For the text-containing cell, return its midpoint in [X, Y] coordinate format. 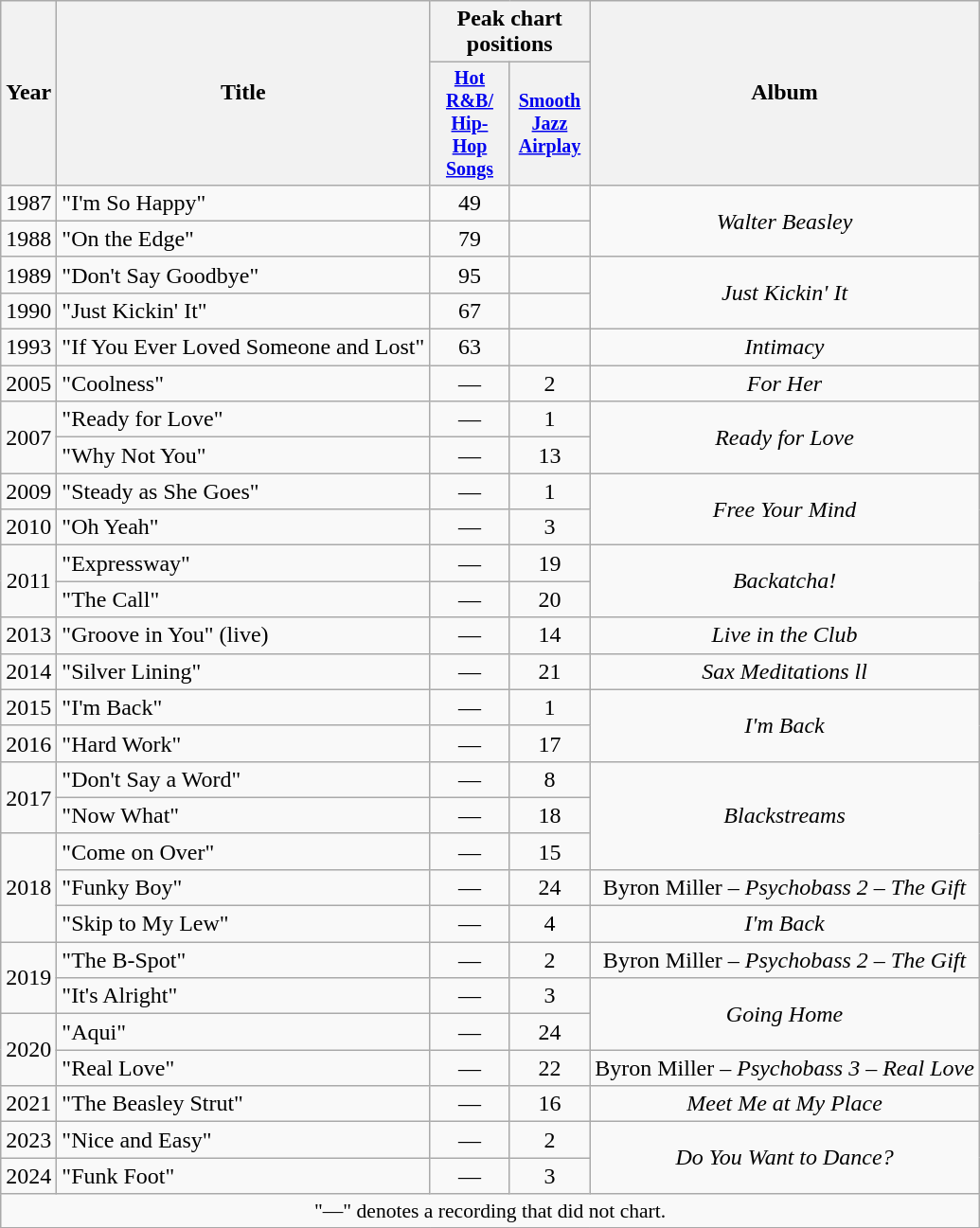
"It's Alright" [243, 996]
"Ready for Love" [243, 419]
2021 [28, 1104]
2015 [28, 707]
Hot R&B/Hip-HopSongs [470, 123]
14 [549, 635]
Album [785, 93]
Intimacy [785, 347]
13 [549, 455]
2010 [28, 527]
"Coolness" [243, 383]
1987 [28, 203]
21 [549, 671]
"Aqui" [243, 1032]
"Don't Say Goodbye" [243, 275]
15 [549, 851]
"Real Love" [243, 1068]
Live in the Club [785, 635]
Peak chart positions [509, 32]
"Expressway" [243, 563]
2020 [28, 1050]
1990 [28, 311]
1989 [28, 275]
"Funky Boy" [243, 887]
"Just Kickin' It" [243, 311]
79 [470, 239]
19 [549, 563]
2013 [28, 635]
"I'm So Happy" [243, 203]
For Her [785, 383]
"If You Ever Loved Someone and Lost" [243, 347]
2019 [28, 978]
"Silver Lining" [243, 671]
"Groove in You" (live) [243, 635]
"Why Not You" [243, 455]
95 [470, 275]
Backatcha! [785, 581]
"Funk Foot" [243, 1176]
8 [549, 779]
2007 [28, 437]
Do You Want to Dance? [785, 1158]
"Steady as She Goes" [243, 491]
Just Kickin' It [785, 293]
Going Home [785, 1014]
"Nice and Easy" [243, 1140]
2016 [28, 743]
Title [243, 93]
"The B-Spot" [243, 960]
"Come on Over" [243, 851]
2011 [28, 581]
Byron Miller – Psychobass 3 – Real Love [785, 1068]
"On the Edge" [243, 239]
Blackstreams [785, 815]
1988 [28, 239]
"Hard Work" [243, 743]
"Don't Say a Word" [243, 779]
Smooth JazzAirplay [549, 123]
22 [549, 1068]
1993 [28, 347]
"Oh Yeah" [243, 527]
2005 [28, 383]
2014 [28, 671]
Year [28, 93]
Walter Beasley [785, 221]
49 [470, 203]
Ready for Love [785, 437]
18 [549, 815]
"Skip to My Lew" [243, 924]
2018 [28, 887]
2024 [28, 1176]
Free Your Mind [785, 509]
2017 [28, 797]
"The Call" [243, 599]
"The Beasley Strut" [243, 1104]
Meet Me at My Place [785, 1104]
4 [549, 924]
"I'm Back" [243, 707]
17 [549, 743]
20 [549, 599]
67 [470, 311]
"Now What" [243, 815]
2023 [28, 1140]
"—" denotes a recording that did not chart. [490, 1211]
63 [470, 347]
Sax Meditations ll [785, 671]
2009 [28, 491]
16 [549, 1104]
